Extract the (X, Y) coordinate from the center of the cell holding the provided text.  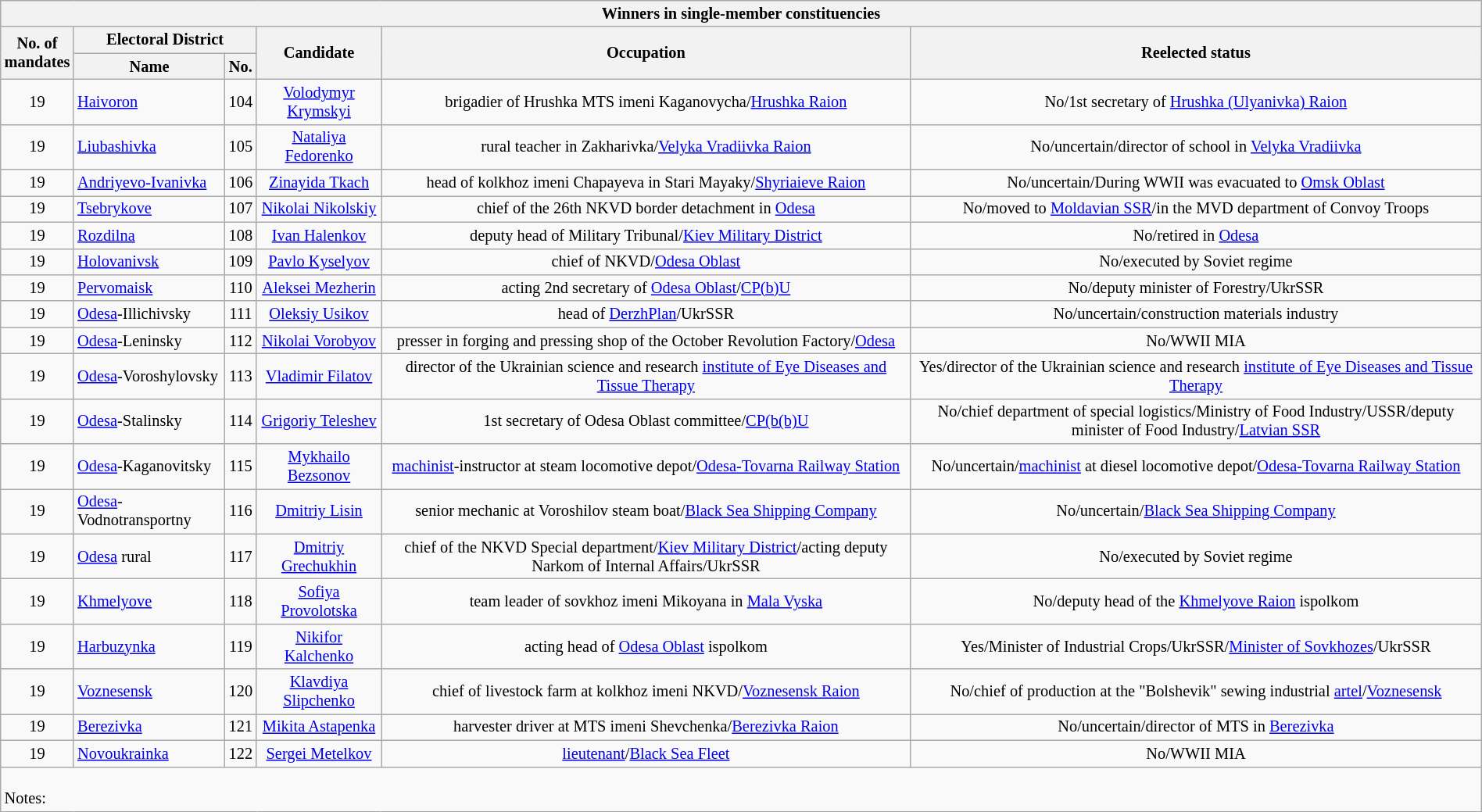
No. (241, 66)
110 (241, 288)
acting 2nd secretary of Odesa Oblast/CP(b)U (646, 288)
No/uncertain/construction materials industry (1196, 314)
Odesa rural (149, 556)
115 (241, 467)
Nikolai Nikolskiy (319, 209)
Tsebrykove (149, 209)
113 (241, 376)
Liubashivka (149, 147)
deputy head of Military Tribunal/Kiev Military District (646, 235)
116 (241, 511)
chief of livestock farm at kolkhoz imeni NKVD/Voznesensk Raion (646, 692)
Vladimir Filatov (319, 376)
head of DerzhPlan/UkrSSR (646, 314)
106 (241, 183)
104 (241, 102)
Odesa-Stalinsky (149, 421)
Notes: (741, 789)
No/uncertain/director of school in Velyka Vradiivka (1196, 147)
105 (241, 147)
Name (149, 66)
Nikifor Kalchenko (319, 646)
Winners in single-member constituencies (741, 13)
Zinayida Tkach (319, 183)
Sergei Metelkov (319, 753)
brigadier of Hrushka MTS imeni Kaganovycha/Hrushka Raion (646, 102)
No/uncertain/machinist at diesel locomotive depot/Odesa-Tovarna Railway Station (1196, 467)
director of the Ukrainian science and research institute of Eye Diseases and Tissue Therapy (646, 376)
machinist-instructor at steam locomotive depot/Odesa-Tovarna Railway Station (646, 467)
Odesa-Illichivsky (149, 314)
121 (241, 727)
Voznesensk (149, 692)
117 (241, 556)
Sofiya Provolotska (319, 601)
chief of the 26th NKVD border detachment in Odesa (646, 209)
119 (241, 646)
Ivan Halenkov (319, 235)
Electoral District (165, 40)
No. of mandates (38, 53)
Harbuzynka (149, 646)
118 (241, 601)
Aleksei Mezherin (319, 288)
Reelected status (1196, 53)
Odesa-Vodnotransportny (149, 511)
No/deputy head of the Khmelyove Raion ispolkom (1196, 601)
Pervomaisk (149, 288)
Rozdilna (149, 235)
head of kolkhoz imeni Chapayeva in Stari Mayaky/Shyriaieve Raion (646, 183)
112 (241, 341)
acting head of Odesa Oblast ispolkom (646, 646)
Odesa-Kaganovitsky (149, 467)
Grigoriy Teleshev (319, 421)
107 (241, 209)
No/uncertain/During WWII was evacuated to Omsk Oblast (1196, 183)
Haivoron (149, 102)
Dmitriy Grechukhin (319, 556)
Mikita Astapenka (319, 727)
114 (241, 421)
Pavlo Kyselyov (319, 262)
No/chief of production at the "Bolshevik" sewing industrial artel/Voznesensk (1196, 692)
No/retired in Odesa (1196, 235)
Berezivka (149, 727)
Khmelyove (149, 601)
Yes/Minister of Industrial Crops/UkrSSR/Minister of Sovkhozes/UkrSSR (1196, 646)
Dmitriy Lisin (319, 511)
Nikolai Vorobyov (319, 341)
111 (241, 314)
Mykhailo Bezsonov (319, 467)
No/uncertain/Black Sea Shipping Company (1196, 511)
No/moved to Moldavian SSR/in the MVD department of Convoy Troops (1196, 209)
Odesa-Voroshylovsky (149, 376)
Klavdiya Slipchenko (319, 692)
team leader of sovkhoz imeni Mikoyana in Mala Vyska (646, 601)
Nataliya Fedorenko (319, 147)
No/1st secretary of Hrushka (Ulyanivka) Raion (1196, 102)
No/chief department of special logistics/Ministry of Food Industry/USSR/deputy minister of Food Industry/Latvian SSR (1196, 421)
harvester driver at MTS imeni Shevchenka/Berezivka Raion (646, 727)
109 (241, 262)
No/uncertain/director of MTS in Berezivka (1196, 727)
rural teacher in Zakharivka/Velyka Vradiivka Raion (646, 147)
Candidate (319, 53)
122 (241, 753)
120 (241, 692)
Odesa-Leninsky (149, 341)
lieutenant/Black Sea Fleet (646, 753)
Volodymyr Krymskyi (319, 102)
Novoukrainka (149, 753)
No/deputy minister of Forestry/UkrSSR (1196, 288)
Occupation (646, 53)
presser in forging and pressing shop of the October Revolution Factory/Odesa (646, 341)
Oleksiy Usikov (319, 314)
1st secretary of Odesa Oblast committee/CP(b(b)U (646, 421)
chief of NKVD/Odesa Oblast (646, 262)
chief of the NKVD Special department/Kiev Military District/acting deputy Narkom of Internal Affairs/UkrSSR (646, 556)
Yes/director of the Ukrainian science and research institute of Eye Diseases and Tissue Therapy (1196, 376)
108 (241, 235)
senior mechanic at Voroshilov steam boat/Black Sea Shipping Company (646, 511)
Holovanivsk (149, 262)
Andriyevo-Ivanivka (149, 183)
